Return the (X, Y) coordinate for the center point of the cell that contains the specified text.  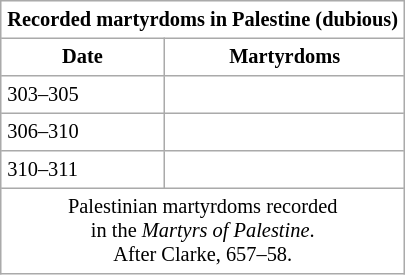
Palestinian martyrdoms recorded in the Martyrs of Palestine.After Clarke, 657–58. (203, 231)
Date (83, 57)
303–305 (83, 95)
310–311 (83, 170)
Recorded martyrdoms in Palestine (dubious) (203, 20)
306–310 (83, 132)
Martyrdoms (284, 57)
